Provide the [x, y] coordinate of the cell's center where the given text is located.  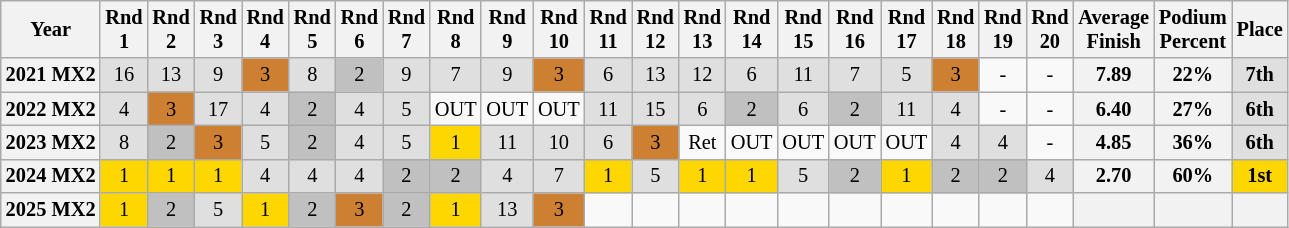
Rnd15 [803, 29]
AverageFinish [1114, 29]
Rnd16 [855, 29]
Rnd3 [218, 29]
Rnd13 [702, 29]
Rnd6 [360, 29]
17 [218, 109]
Rnd4 [266, 29]
Rnd17 [907, 29]
27% [1193, 109]
Rnd7 [406, 29]
Rnd8 [456, 29]
Rnd1 [124, 29]
16 [124, 75]
60% [1193, 176]
36% [1193, 142]
4.85 [1114, 142]
Rnd20 [1050, 29]
10 [559, 142]
6.40 [1114, 109]
Place [1260, 29]
7th [1260, 75]
Rnd2 [172, 29]
PodiumPercent [1193, 29]
2.70 [1114, 176]
Rnd5 [312, 29]
Rnd12 [656, 29]
2025 MX2 [51, 210]
15 [656, 109]
2024 MX2 [51, 176]
22% [1193, 75]
Rnd9 [507, 29]
Year [51, 29]
7.89 [1114, 75]
Rnd14 [752, 29]
2021 MX2 [51, 75]
2022 MX2 [51, 109]
1st [1260, 176]
Rnd10 [559, 29]
12 [702, 75]
Rnd18 [956, 29]
2023 MX2 [51, 142]
Rnd11 [608, 29]
Rnd19 [1002, 29]
Ret [702, 142]
